Return the (X, Y) coordinate for the center point of the cell that contains the specified text.  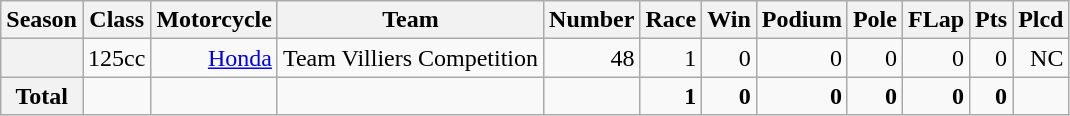
Race (671, 20)
Win (730, 20)
125cc (116, 58)
Team Villiers Competition (410, 58)
NC (1041, 58)
Podium (802, 20)
Pts (992, 20)
Pole (874, 20)
Team (410, 20)
Class (116, 20)
48 (592, 58)
Total (42, 96)
FLap (936, 20)
Number (592, 20)
Motorcycle (214, 20)
Plcd (1041, 20)
Honda (214, 58)
Season (42, 20)
